From the cell containing the given text, extract its center point as (x, y) coordinate. 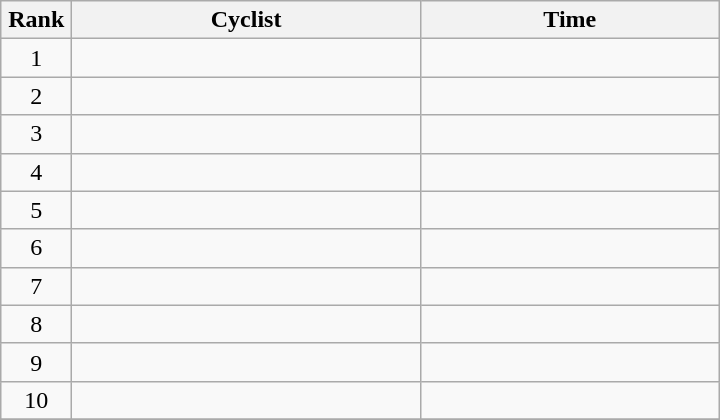
2 (36, 96)
3 (36, 134)
Rank (36, 20)
10 (36, 400)
8 (36, 324)
7 (36, 286)
4 (36, 172)
5 (36, 210)
1 (36, 58)
9 (36, 362)
6 (36, 248)
Time (570, 20)
Cyclist (246, 20)
